Return the [X, Y] coordinate for the center point of the cell that contains the specified text.  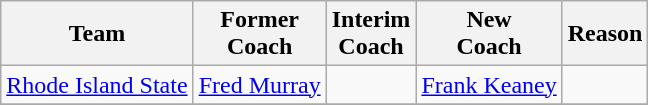
FormerCoach [260, 34]
InterimCoach [371, 34]
NewCoach [489, 34]
Rhode Island State [97, 85]
Reason [605, 34]
Frank Keaney [489, 85]
Team [97, 34]
Fred Murray [260, 85]
